For the text-containing cell, return its midpoint in [x, y] coordinate format. 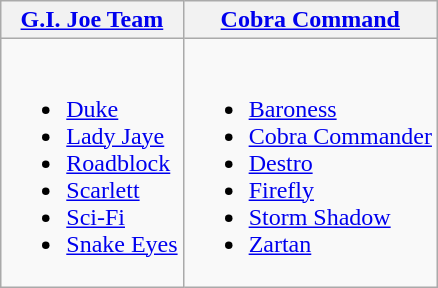
G.I. Joe Team [92, 20]
Cobra Command [310, 20]
DukeLady JayeRoadblockScarlettSci-FiSnake Eyes [92, 163]
BaronessCobra CommanderDestroFireflyStorm ShadowZartan [310, 163]
